Pinpoint the cell where the given text exists, returning its [x, y] midpoint coordinate. 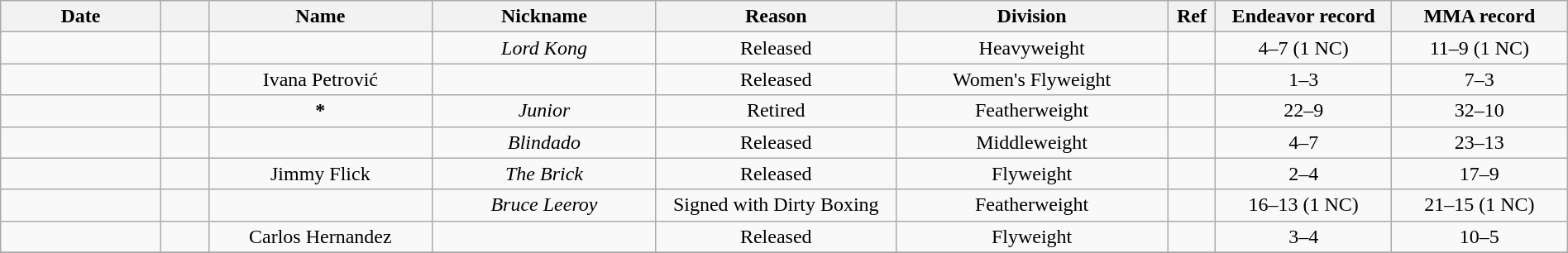
10–5 [1480, 236]
21–15 (1 NC) [1480, 205]
Division [1032, 17]
Reason [776, 17]
MMA record [1480, 17]
Women's Flyweight [1032, 79]
Heavyweight [1032, 48]
Endeavor record [1303, 17]
22–9 [1303, 111]
32–10 [1480, 111]
Lord Kong [544, 48]
Ref [1192, 17]
Nickname [544, 17]
Retired [776, 111]
The Brick [544, 174]
Signed with Dirty Boxing [776, 205]
1–3 [1303, 79]
Name [321, 17]
Junior [544, 111]
16–13 (1 NC) [1303, 205]
Bruce Leeroy [544, 205]
Date [81, 17]
23–13 [1480, 142]
3–4 [1303, 236]
Ivana Petrović [321, 79]
Jimmy Flick [321, 174]
17–9 [1480, 174]
4–7 (1 NC) [1303, 48]
4–7 [1303, 142]
2–4 [1303, 174]
11–9 (1 NC) [1480, 48]
* [321, 111]
Middleweight [1032, 142]
Blindado [544, 142]
7–3 [1480, 79]
Carlos Hernandez [321, 236]
